Output the [x, y] coordinate of the center of the cell containing the given text.  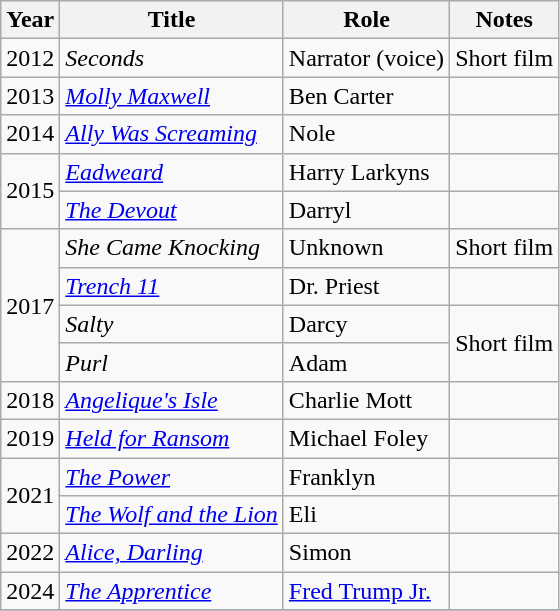
Eli [366, 515]
2022 [30, 553]
Harry Larkyns [366, 172]
Adam [366, 362]
Unknown [366, 248]
The Devout [172, 210]
Narrator (voice) [366, 58]
2014 [30, 134]
Seconds [172, 58]
2013 [30, 96]
Franklyn [366, 477]
Alice, Darling [172, 553]
Held for Ransom [172, 438]
Nole [366, 134]
Molly Maxwell [172, 96]
2021 [30, 496]
2017 [30, 305]
Darcy [366, 324]
The Apprentice [172, 591]
2019 [30, 438]
She Came Knocking [172, 248]
Charlie Mott [366, 400]
Purl [172, 362]
2024 [30, 591]
Simon [366, 553]
Dr. Priest [366, 286]
Angelique's Isle [172, 400]
Ally Was Screaming [172, 134]
The Wolf and the Lion [172, 515]
Role [366, 20]
2012 [30, 58]
Eadweard [172, 172]
2018 [30, 400]
Darryl [366, 210]
Notes [504, 20]
Michael Foley [366, 438]
The Power [172, 477]
Title [172, 20]
Trench 11 [172, 286]
2015 [30, 191]
Year [30, 20]
Ben Carter [366, 96]
Salty [172, 324]
Fred Trump Jr. [366, 591]
